Find where the given text appears and provide that cell's center as (x, y) coordinate. 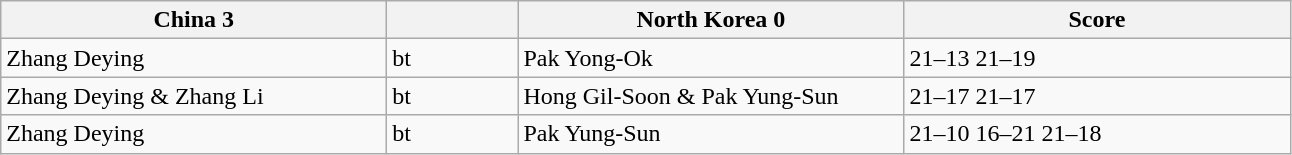
Pak Yung-Sun (711, 134)
21–10 16–21 21–18 (1097, 134)
Zhang Deying & Zhang Li (194, 96)
Score (1097, 20)
China 3 (194, 20)
North Korea 0 (711, 20)
Hong Gil-Soon & Pak Yung-Sun (711, 96)
21–13 21–19 (1097, 58)
21–17 21–17 (1097, 96)
Pak Yong-Ok (711, 58)
